Pinpoint the cell where the given text exists, returning its (x, y) midpoint coordinate. 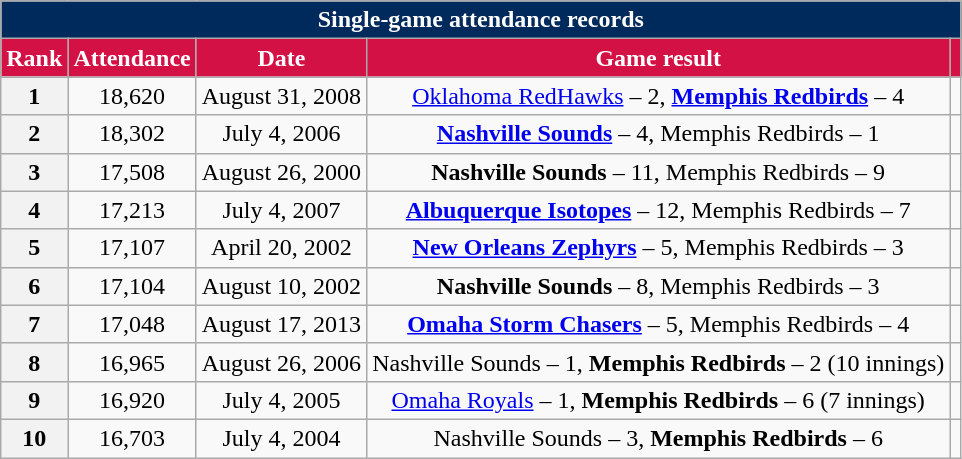
17,213 (132, 210)
7 (34, 324)
8 (34, 362)
17,048 (132, 324)
9 (34, 400)
18,302 (132, 134)
17,107 (132, 248)
Nashville Sounds – 8, Memphis Redbirds – 3 (658, 286)
1 (34, 96)
Albuquerque Isotopes – 12, Memphis Redbirds – 7 (658, 210)
August 26, 2000 (281, 172)
6 (34, 286)
July 4, 2007 (281, 210)
July 4, 2004 (281, 438)
August 10, 2002 (281, 286)
Rank (34, 58)
August 31, 2008 (281, 96)
July 4, 2006 (281, 134)
2 (34, 134)
Omaha Storm Chasers – 5, Memphis Redbirds – 4 (658, 324)
Single-game attendance records (481, 20)
4 (34, 210)
New Orleans Zephyrs – 5, Memphis Redbirds – 3 (658, 248)
August 17, 2013 (281, 324)
16,965 (132, 362)
17,104 (132, 286)
April 20, 2002 (281, 248)
16,703 (132, 438)
August 26, 2006 (281, 362)
July 4, 2005 (281, 400)
Nashville Sounds – 3, Memphis Redbirds – 6 (658, 438)
3 (34, 172)
Attendance (132, 58)
18,620 (132, 96)
Game result (658, 58)
17,508 (132, 172)
Nashville Sounds – 4, Memphis Redbirds – 1 (658, 134)
Date (281, 58)
5 (34, 248)
Oklahoma RedHawks – 2, Memphis Redbirds – 4 (658, 96)
Nashville Sounds – 11, Memphis Redbirds – 9 (658, 172)
16,920 (132, 400)
10 (34, 438)
Omaha Royals – 1, Memphis Redbirds – 6 (7 innings) (658, 400)
Nashville Sounds – 1, Memphis Redbirds – 2 (10 innings) (658, 362)
